From the cell containing the given text, extract its center point as [X, Y] coordinate. 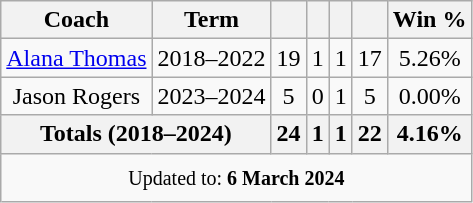
Alana Thomas [76, 58]
24 [288, 134]
Updated to: 6 March 2024 [236, 178]
17 [370, 58]
Term [212, 20]
Win % [430, 20]
Jason Rogers [76, 96]
0 [318, 96]
4.16% [430, 134]
Coach [76, 20]
0.00% [430, 96]
5.26% [430, 58]
19 [288, 58]
22 [370, 134]
2018–2022 [212, 58]
2023–2024 [212, 96]
Totals (2018–2024) [136, 134]
